Extract the [X, Y] coordinate from the center of the cell holding the provided text.  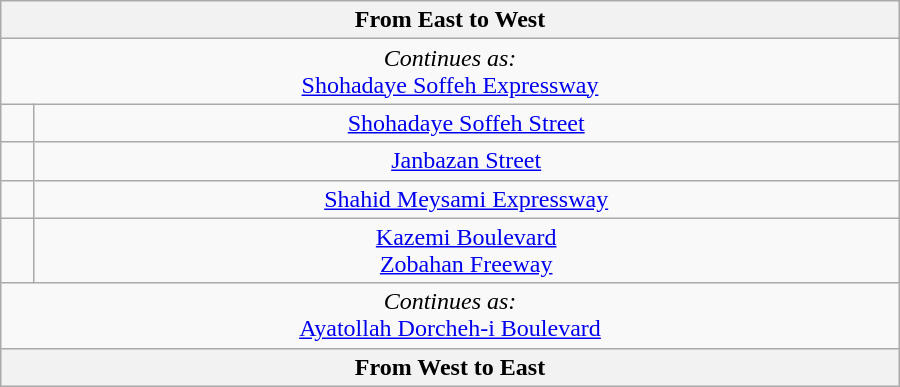
Continues as: Ayatollah Dorcheh-i Boulevard [450, 316]
Janbazan Street [466, 161]
Shahid Meysami Expressway [466, 199]
Continues as: Shohadaye Soffeh Expressway [450, 72]
From West to East [450, 367]
From East to West [450, 20]
Kazemi Boulevard Zobahan Freeway [466, 250]
Shohadaye Soffeh Street [466, 123]
